Find where the given text appears and provide that cell's center as [x, y] coordinate. 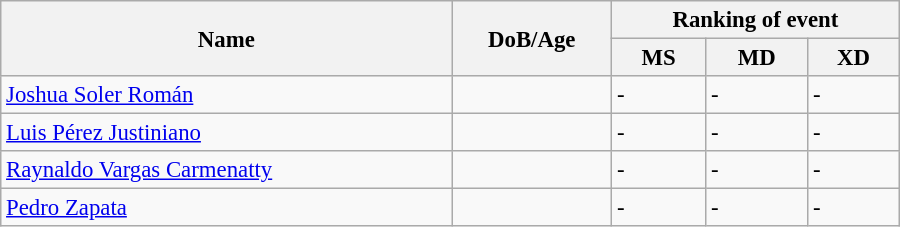
Ranking of event [756, 20]
Pedro Zapata [226, 208]
Raynaldo Vargas Carmenatty [226, 170]
MS [659, 58]
Luis Pérez Justiniano [226, 133]
XD [854, 58]
DoB/Age [532, 38]
Name [226, 38]
MD [757, 58]
Joshua Soler Román [226, 95]
